For the text-containing cell, return its midpoint in [X, Y] coordinate format. 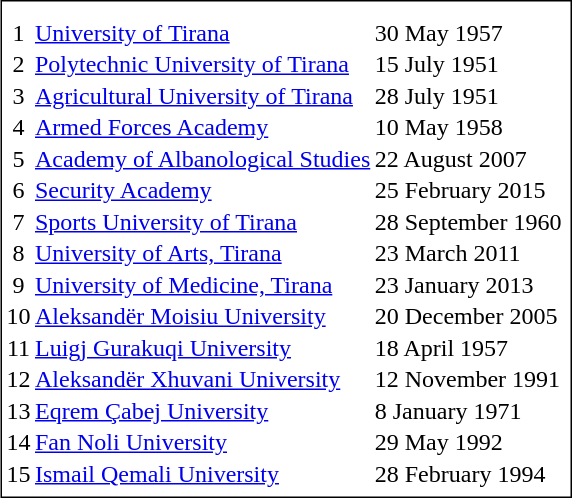
18 April 1957 [468, 348]
12 [18, 380]
University of Tirana [202, 34]
2 [18, 64]
8 [18, 254]
25 February 2015 [468, 190]
22 August 2007 [468, 160]
1 [18, 34]
3 [18, 96]
Luigj Gurakuqi University [202, 348]
28 September 1960 [468, 222]
30 May 1957 [468, 34]
4 [18, 128]
13 [18, 412]
Armed Forces Academy [202, 128]
20 December 2005 [468, 316]
5 [18, 160]
28 July 1951 [468, 96]
23 March 2011 [468, 254]
Fan Noli University [202, 442]
10 May 1958 [468, 128]
12 November 1991 [468, 380]
Eqrem Çabej University [202, 412]
Sports University of Tirana [202, 222]
14 [18, 442]
7 [18, 222]
8 January 1971 [468, 412]
Aleksandër Xhuvani University [202, 380]
11 [18, 348]
6 [18, 190]
28 February 1994 [468, 474]
23 January 2013 [468, 286]
Security Academy [202, 190]
Polytechnic University of Tirana [202, 64]
University of Arts, Tirana [202, 254]
15 [18, 474]
Ismail Qemali University [202, 474]
Aleksandër Moisiu University [202, 316]
9 [18, 286]
Agricultural University of Tirana [202, 96]
Academy of Albanological Studies [202, 160]
15 July 1951 [468, 64]
University of Medicine, Tirana [202, 286]
10 [18, 316]
29 May 1992 [468, 442]
